Identify which cell holds the provided text, then report its [x, y] central coordinate. 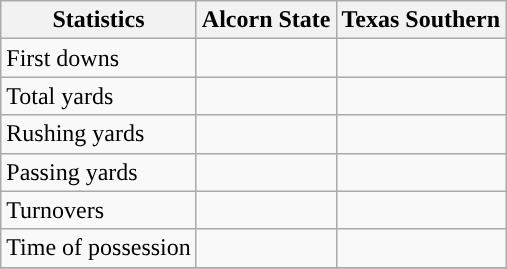
Texas Southern [421, 20]
First downs [99, 58]
Passing yards [99, 172]
Alcorn State [266, 20]
Statistics [99, 20]
Rushing yards [99, 134]
Turnovers [99, 210]
Total yards [99, 96]
Time of possession [99, 248]
